For the text-containing cell, return its midpoint in [X, Y] coordinate format. 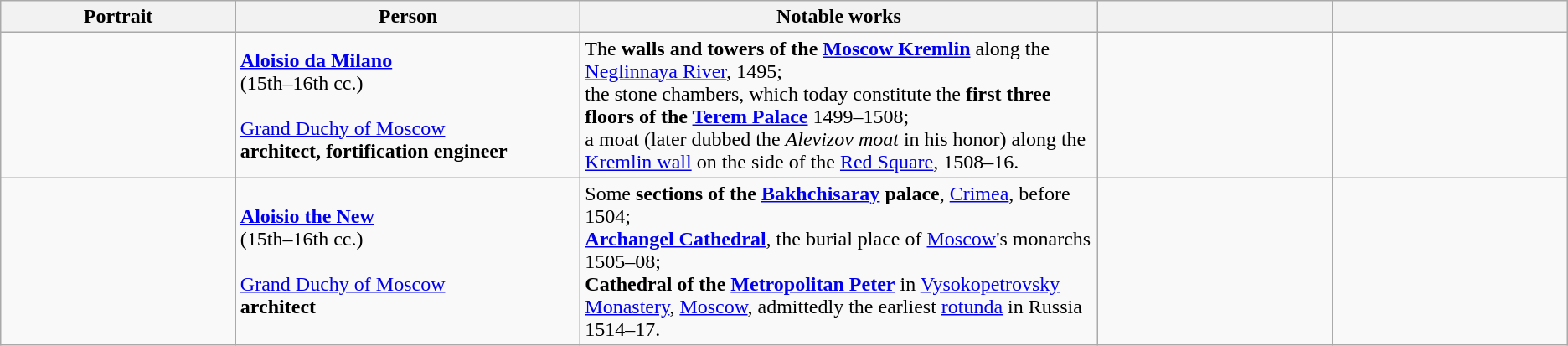
Person [407, 17]
Aloisio da Milano(15th–16th cc.) Grand Duchy of Moscowarchitect, fortification engineer [407, 106]
Portrait [119, 17]
Aloisio the New(15th–16th cc.) Grand Duchy of Moscowarchitect [407, 261]
Notable works [839, 17]
